From the cell containing the given text, extract its center point as [x, y] coordinate. 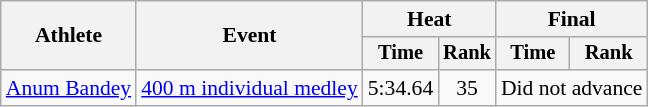
Anum Bandey [68, 88]
400 m individual medley [250, 88]
Final [572, 19]
5:34.64 [400, 88]
Heat [430, 19]
Did not advance [572, 88]
35 [467, 88]
Event [250, 36]
Athlete [68, 36]
